Output the (x, y) coordinate of the center of the cell containing the given text.  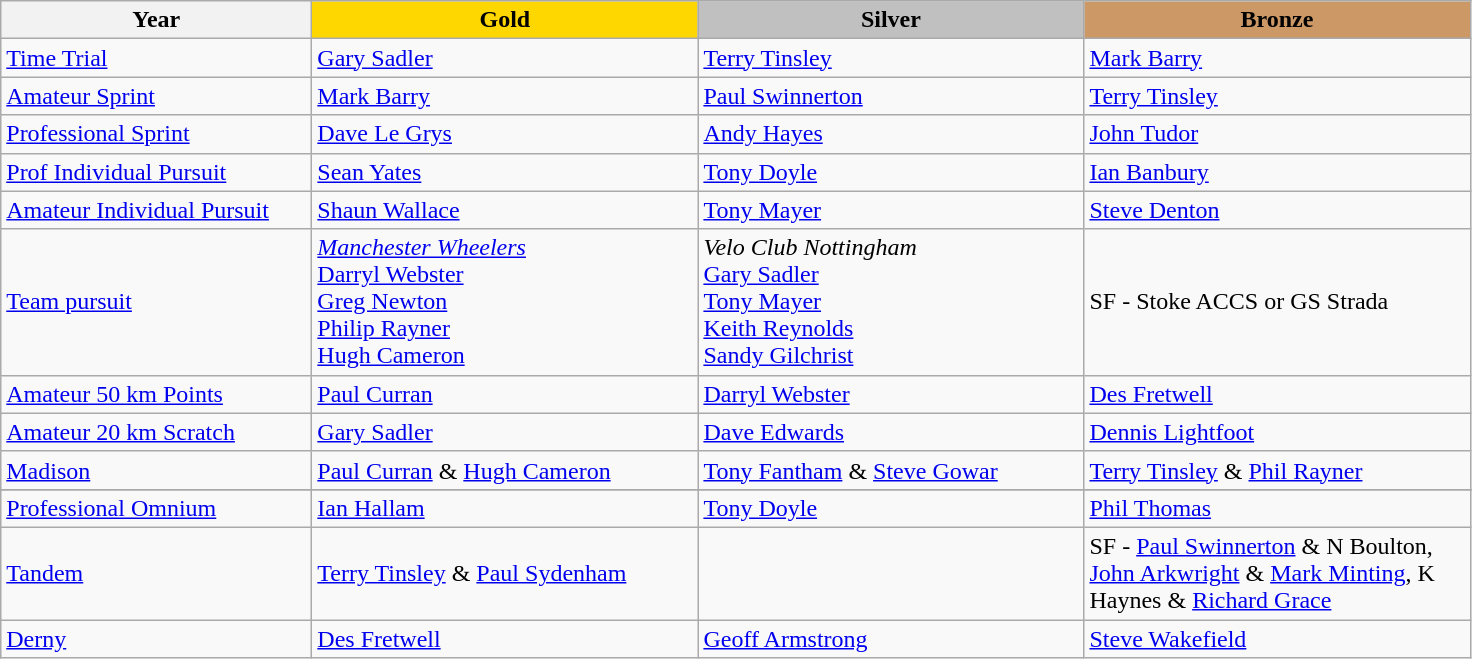
Year (156, 20)
Geoff Armstrong (891, 639)
Ian Banbury (1277, 172)
Terry Tinsley & Paul Sydenham (505, 573)
Shaun Wallace (505, 210)
Paul Curran & Hugh Cameron (505, 470)
Amateur Individual Pursuit (156, 210)
Professional Sprint (156, 134)
Darryl Webster (891, 394)
Manchester WheelersDarryl WebsterGreg NewtonPhilip RaynerHugh Cameron (505, 302)
Silver (891, 20)
Tandem (156, 573)
Steve Denton (1277, 210)
Ian Hallam (505, 508)
Sean Yates (505, 172)
SF - Stoke ACCS or GS Strada (1277, 302)
Paul Swinnerton (891, 96)
Dennis Lightfoot (1277, 432)
Amateur 50 km Points (156, 394)
Time Trial (156, 58)
Terry Tinsley & Phil Rayner (1277, 470)
John Tudor (1277, 134)
Steve Wakefield (1277, 639)
Professional Omnium (156, 508)
Team pursuit (156, 302)
SF - Paul Swinnerton & N Boulton, John Arkwright & Mark Minting, K Haynes & Richard Grace (1277, 573)
Bronze (1277, 20)
Phil Thomas (1277, 508)
Amateur 20 km Scratch (156, 432)
Madison (156, 470)
Prof Individual Pursuit (156, 172)
Dave Edwards (891, 432)
Velo Club Nottingham Gary Sadler Tony MayerKeith ReynoldsSandy Gilchrist (891, 302)
Amateur Sprint (156, 96)
Andy Hayes (891, 134)
Dave Le Grys (505, 134)
Derny (156, 639)
Gold (505, 20)
Paul Curran (505, 394)
Tony Fantham & Steve Gowar (891, 470)
Tony Mayer (891, 210)
